Locate the cell with the specified text and output its (x, y) center coordinate. 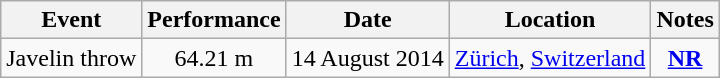
Javelin throw (72, 58)
Date (368, 20)
Zürich, Switzerland (550, 58)
Event (72, 20)
NR (685, 58)
Location (550, 20)
14 August 2014 (368, 58)
Notes (685, 20)
Performance (214, 20)
64.21 m (214, 58)
